Capture the cell that displays the provided text and extract its (X, Y) central coordinate. 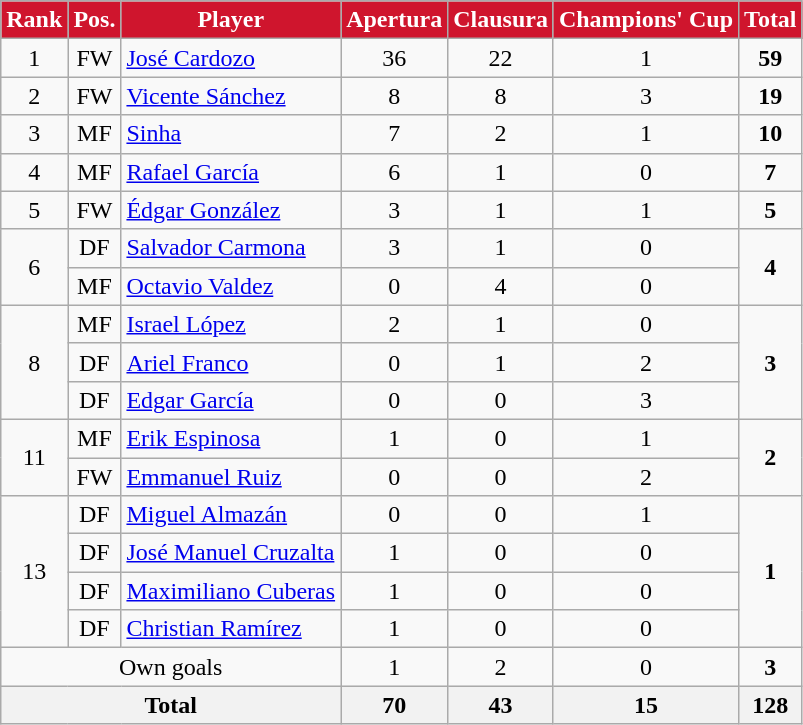
Erik Espinosa (231, 438)
Maximiliano Cuberas (231, 591)
Ariel Franco (231, 362)
Pos. (94, 20)
13 (34, 572)
Israel López (231, 324)
Own goals (171, 667)
Vicente Sánchez (231, 96)
Emmanuel Ruiz (231, 477)
43 (501, 705)
36 (394, 58)
22 (501, 58)
59 (771, 58)
Sinha (231, 134)
José Cardozo (231, 58)
Octavio Valdez (231, 286)
15 (646, 705)
11 (34, 457)
19 (771, 96)
Édgar González (231, 210)
70 (394, 705)
Miguel Almazán (231, 515)
Player (231, 20)
Rank (34, 20)
Christian Ramírez (231, 629)
Salvador Carmona (231, 248)
128 (771, 705)
Apertura (394, 20)
Champions' Cup (646, 20)
Clausura (501, 20)
José Manuel Cruzalta (231, 553)
10 (771, 134)
Edgar García (231, 400)
Rafael García (231, 172)
